Extract the (X, Y) coordinate from the center of the cell holding the provided text.  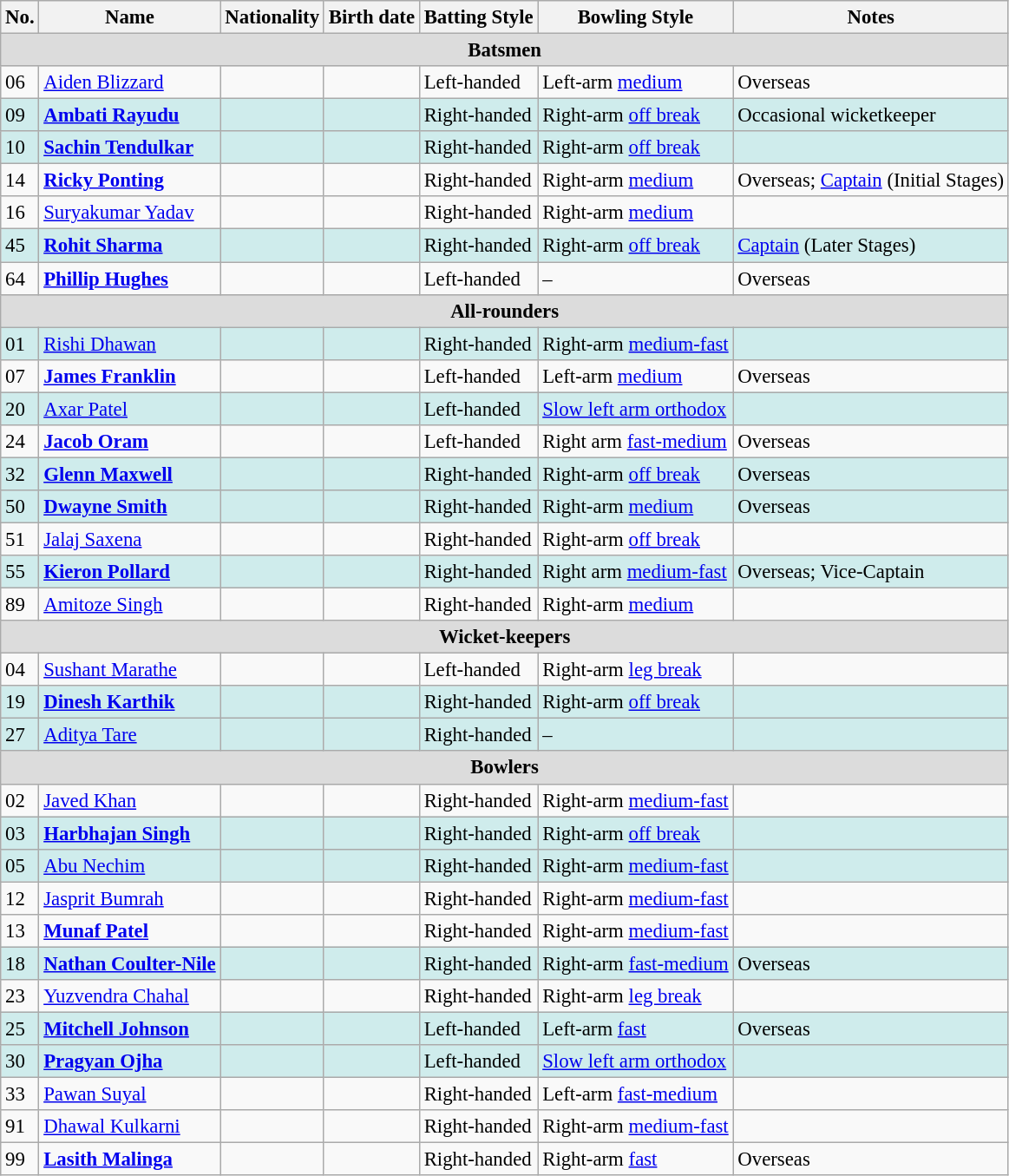
16 (20, 213)
Jacob Oram (130, 442)
05 (20, 865)
Bowlers (505, 768)
13 (20, 931)
25 (20, 1028)
Ambati Rayudu (130, 115)
Aditya Tare (130, 735)
27 (20, 735)
Bowling Style (635, 17)
Rishi Dhawan (130, 344)
Right-arm fast (635, 1160)
Lasith Malinga (130, 1160)
Dinesh Karthik (130, 702)
20 (20, 409)
06 (20, 82)
Overseas; Captain (Initial Stages) (871, 181)
Batsmen (505, 50)
Axar Patel (130, 409)
Nationality (272, 17)
Kieron Pollard (130, 572)
04 (20, 670)
Dwayne Smith (130, 507)
Suryakumar Yadav (130, 213)
91 (20, 1127)
Wicket-keepers (505, 637)
19 (20, 702)
Rohit Sharma (130, 246)
30 (20, 1061)
Name (130, 17)
James Franklin (130, 376)
Yuzvendra Chahal (130, 996)
33 (20, 1094)
Occasional wicketkeeper (871, 115)
Right arm fast-medium (635, 442)
Ricky Ponting (130, 181)
03 (20, 833)
45 (20, 246)
09 (20, 115)
Dhawal Kulkarni (130, 1127)
Phillip Hughes (130, 279)
Pawan Suyal (130, 1094)
Birth date (371, 17)
No. (20, 17)
Nathan Coulter-Nile (130, 963)
55 (20, 572)
Sachin Tendulkar (130, 148)
Mitchell Johnson (130, 1028)
02 (20, 800)
18 (20, 963)
Right-arm fast-medium (635, 963)
99 (20, 1160)
64 (20, 279)
01 (20, 344)
Left-arm fast (635, 1028)
Glenn Maxwell (130, 474)
24 (20, 442)
12 (20, 898)
All-rounders (505, 311)
Pragyan Ojha (130, 1061)
Notes (871, 17)
10 (20, 148)
Javed Khan (130, 800)
Sushant Marathe (130, 670)
Overseas; Vice-Captain (871, 572)
Captain (Later Stages) (871, 246)
89 (20, 605)
23 (20, 996)
Jasprit Bumrah (130, 898)
Munaf Patel (130, 931)
Amitoze Singh (130, 605)
Aiden Blizzard (130, 82)
14 (20, 181)
32 (20, 474)
Right arm medium-fast (635, 572)
Jalaj Saxena (130, 539)
Batting Style (479, 17)
Abu Nechim (130, 865)
50 (20, 507)
07 (20, 376)
Harbhajan Singh (130, 833)
51 (20, 539)
Left-arm fast-medium (635, 1094)
